Identify which cell holds the provided text, then report its [x, y] central coordinate. 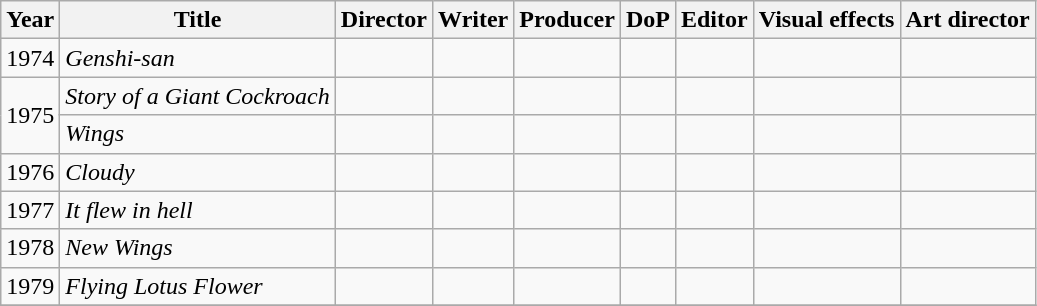
Genshi-san [198, 58]
Story of a Giant Cockroach [198, 96]
Visual effects [826, 20]
Flying Lotus Flower [198, 286]
1975 [30, 115]
1977 [30, 210]
1976 [30, 172]
It flew in hell [198, 210]
Editor [714, 20]
1974 [30, 58]
1979 [30, 286]
Title [198, 20]
New Wings [198, 248]
Director [384, 20]
Producer [568, 20]
Cloudy [198, 172]
Wings [198, 134]
Art director [968, 20]
DoP [648, 20]
1978 [30, 248]
Year [30, 20]
Writer [474, 20]
